Locate the cell with the specified text and output its (X, Y) center coordinate. 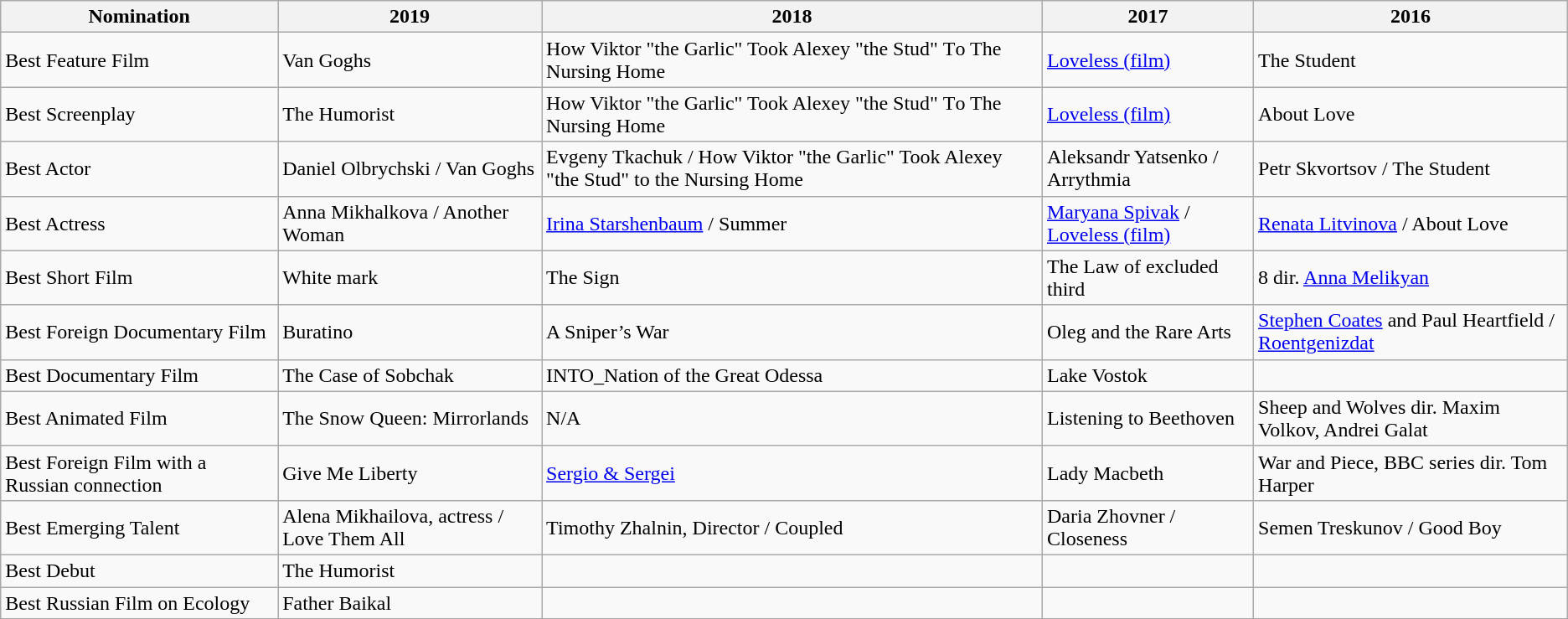
Maryana Spivak / Loveless (film) (1148, 223)
The Snow Queen: Mirrorlands (410, 419)
Renata Litvinova / About Love (1411, 223)
Best Short Film (139, 278)
Evgeny Tkachuk / How Viktor "the Garlic" Took Alexey "the Stud" to the Nursing Home (792, 169)
Lake Vostok (1148, 375)
White mark (410, 278)
Nomination (139, 17)
Petr Skvortsov / The Student (1411, 169)
Best Foreign Film with a Russian connection (139, 472)
2019 (410, 17)
Anna Mikhalkova / Another Woman (410, 223)
Best Actor (139, 169)
8 dir. Anna Melikyan (1411, 278)
2016 (1411, 17)
Aleksandr Yatsenko / Arrythmia (1148, 169)
War and Piece, BBC series dir. Tom Harper (1411, 472)
Van Goghs (410, 60)
Give Me Liberty (410, 472)
The Case of Sobchak (410, 375)
The Student (1411, 60)
Stephen Coates and Paul Heartfield / Roentgenizdat (1411, 332)
Daniel Olbrychski / Van Goghs (410, 169)
Sheep and Wolves dir. Maxim Volkov, Andrei Galat (1411, 419)
N/A (792, 419)
Best Russian Film on Ecology (139, 602)
Buratino (410, 332)
INTO_Nation of the Great Odessa (792, 375)
Oleg and the Rare Arts (1148, 332)
About Love (1411, 114)
2017 (1148, 17)
2018 (792, 17)
Best Screenplay (139, 114)
Alena Mikhailova, actress / Love Them All (410, 528)
Father Baikal (410, 602)
Irina Starshenbaum / Summer (792, 223)
Semen Treskunov / Good Boy (1411, 528)
Best Foreign Documentary Film (139, 332)
Best Debut (139, 570)
Lady Macbeth (1148, 472)
Best Animated Film (139, 419)
The Sign (792, 278)
Daria Zhovner / Closeness (1148, 528)
Timothy Zhalnin, Director / Coupled (792, 528)
Sergio & Sergei (792, 472)
A Sniper’s War (792, 332)
Best Actress (139, 223)
Best Emerging Talent (139, 528)
Listening to Beеthoven (1148, 419)
Best Documentary Film (139, 375)
The Law of excluded third (1148, 278)
Best Feature Film (139, 60)
